Scan for the cell matching the given text and deliver its (X, Y) coordinate at center. 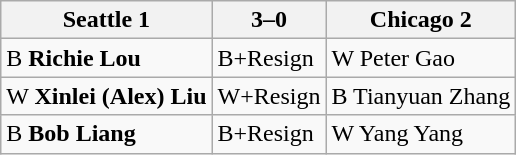
B Tianyuan Zhang (421, 96)
B Richie Lou (106, 58)
3–0 (269, 20)
W+Resign (269, 96)
Seattle 1 (106, 20)
Chicago 2 (421, 20)
W Xinlei (Alex) Liu (106, 96)
W Yang Yang (421, 134)
W Peter Gao (421, 58)
B Bob Liang (106, 134)
